Extract the [x, y] coordinate from the center of the cell holding the provided text.  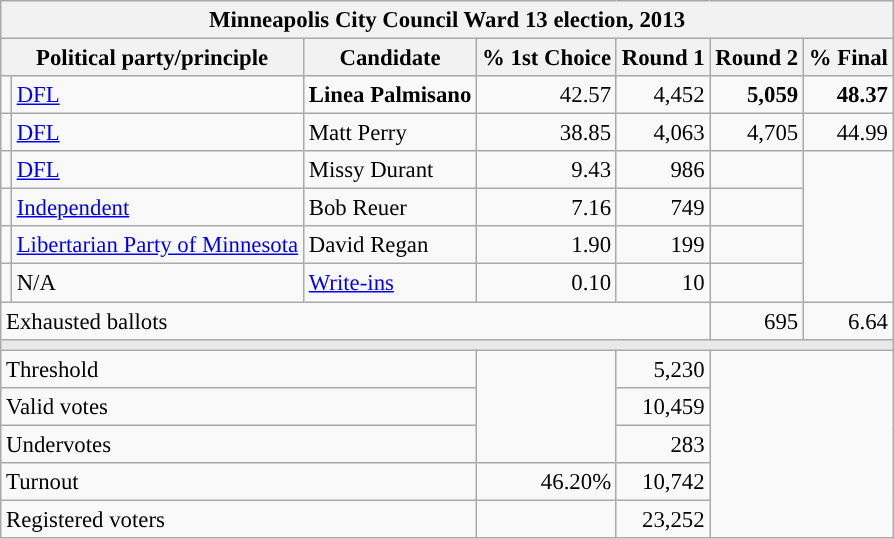
Registered voters [239, 519]
6.64 [848, 321]
N/A [157, 283]
Undervotes [239, 444]
10,742 [663, 482]
38.85 [547, 133]
46.20% [547, 482]
199 [663, 245]
Bob Reuer [390, 208]
Round 2 [757, 58]
695 [757, 321]
Linea Palmisano [390, 95]
7.16 [547, 208]
48.37 [848, 95]
Candidate [390, 58]
Exhausted ballots [356, 321]
4,452 [663, 95]
Minneapolis City Council Ward 13 election, 2013 [447, 20]
Write-ins [390, 283]
Matt Perry [390, 133]
1.90 [547, 245]
Threshold [239, 369]
5,059 [757, 95]
4,705 [757, 133]
% 1st Choice [547, 58]
Libertarian Party of Minnesota [157, 245]
23,252 [663, 519]
4,063 [663, 133]
9.43 [547, 170]
David Regan [390, 245]
5,230 [663, 369]
42.57 [547, 95]
Political party/principle [152, 58]
% Final [848, 58]
44.99 [848, 133]
0.10 [547, 283]
283 [663, 444]
Round 1 [663, 58]
Missy Durant [390, 170]
Valid votes [239, 406]
Turnout [239, 482]
10 [663, 283]
749 [663, 208]
Independent [157, 208]
10,459 [663, 406]
986 [663, 170]
